Output the [x, y] coordinate of the center of the cell containing the given text.  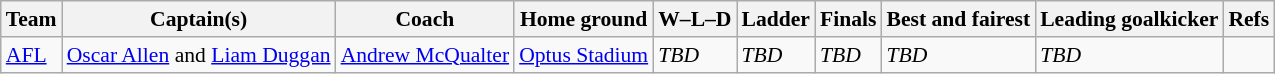
Finals [848, 19]
Team [32, 19]
Coach [426, 19]
W–L–D [694, 19]
AFL [32, 55]
Andrew McQualter [426, 55]
Captain(s) [199, 19]
Best and fairest [959, 19]
Oscar Allen and Liam Duggan [199, 55]
Optus Stadium [584, 55]
Refs [1248, 19]
Home ground [584, 19]
Leading goalkicker [1129, 19]
Ladder [775, 19]
